Pinpoint the cell where the given text exists, returning its [X, Y] midpoint coordinate. 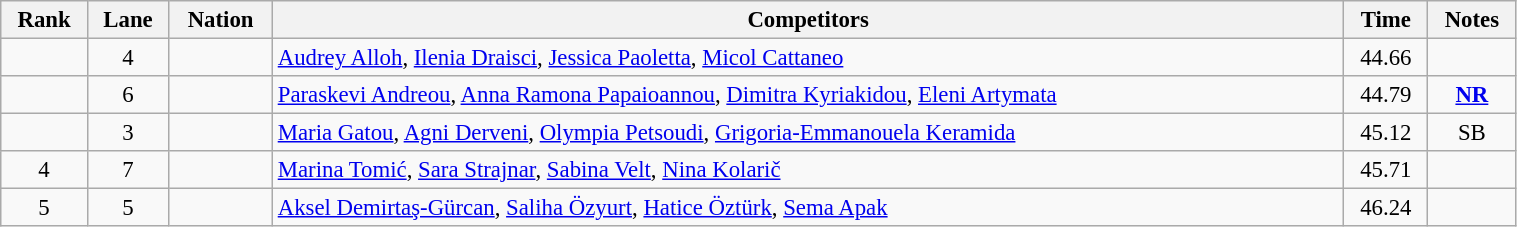
Audrey Alloh, Ilenia Draisci, Jessica Paoletta, Micol Cattaneo [808, 58]
NR [1472, 95]
Competitors [808, 20]
6 [128, 95]
7 [128, 170]
Notes [1472, 20]
Rank [44, 20]
45.12 [1386, 133]
3 [128, 133]
SB [1472, 133]
Aksel Demirtaş-Gürcan, Saliha Özyurt, Hatice Öztürk, Sema Apak [808, 208]
Marina Tomić, Sara Strajnar, Sabina Velt, Nina Kolarič [808, 170]
Lane [128, 20]
Paraskevi Andreou, Anna Ramona Papaioannou, Dimitra Kyriakidou, Eleni Artymata [808, 95]
Time [1386, 20]
44.66 [1386, 58]
44.79 [1386, 95]
Maria Gatou, Agni Derveni, Olympia Petsoudi, Grigoria-Emmanouela Keramida [808, 133]
45.71 [1386, 170]
Nation [221, 20]
46.24 [1386, 208]
